Extract the [x, y] coordinate from the center of the cell holding the provided text.  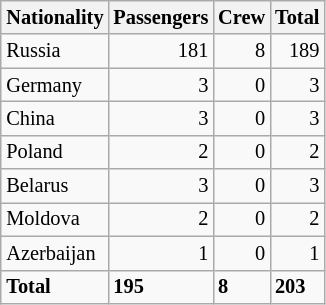
203 [297, 287]
181 [160, 51]
Belarus [54, 186]
Russia [54, 51]
189 [297, 51]
Germany [54, 85]
Passengers [160, 18]
195 [160, 287]
Moldova [54, 220]
Crew [242, 18]
China [54, 119]
Azerbaijan [54, 253]
Poland [54, 152]
Nationality [54, 18]
